For the text-containing cell, return its midpoint in (x, y) coordinate format. 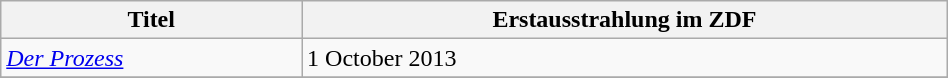
Titel (152, 20)
Der Prozess (152, 58)
Erstausstrahlung im ZDF (625, 20)
1 October 2013 (625, 58)
